Output the [X, Y] coordinate of the center of the cell containing the given text.  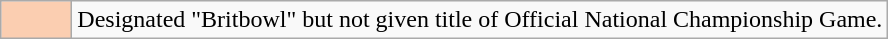
Designated "Britbowl" but not given title of Official National Championship Game. [480, 20]
